Capture the cell that displays the provided text and extract its (x, y) central coordinate. 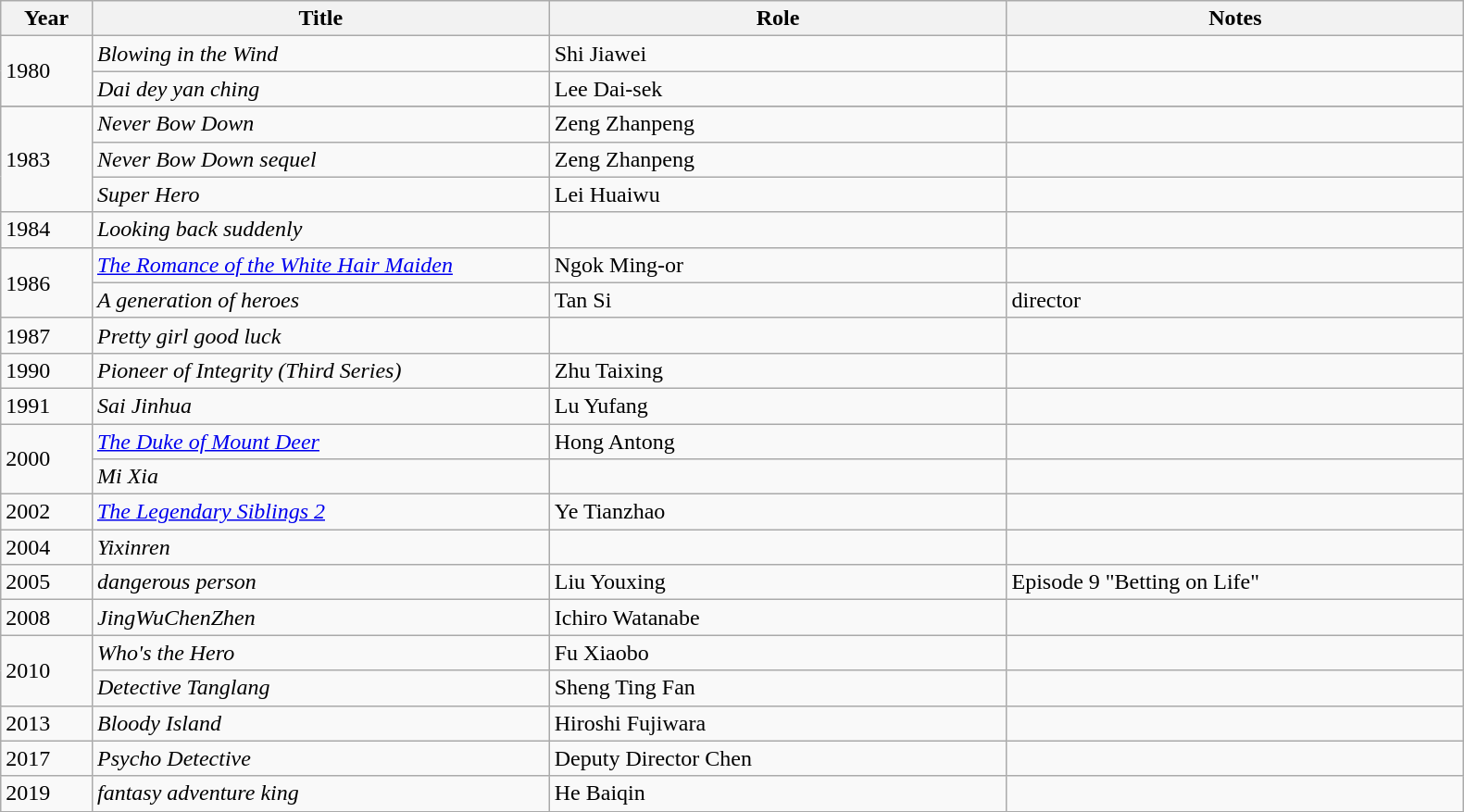
2017 (46, 758)
1983 (46, 159)
Hiroshi Fujiwara (778, 723)
Never Bow Down sequel (320, 159)
Looking back suddenly (320, 230)
Pioneer of Integrity (Third Series) (320, 370)
1984 (46, 230)
2002 (46, 512)
2000 (46, 459)
He Baiqin (778, 793)
Bloody Island (320, 723)
2004 (46, 547)
Deputy Director Chen (778, 758)
Year (46, 19)
Sai Jinhua (320, 406)
2005 (46, 582)
Title (320, 19)
Yixinren (320, 547)
Episode 9 "Betting on Life" (1235, 582)
1991 (46, 406)
Detective Tanglang (320, 688)
Lu Yufang (778, 406)
Who's the Hero (320, 653)
Blowing in the Wind (320, 54)
The Duke of Mount Deer (320, 442)
fantasy adventure king (320, 793)
2010 (46, 670)
The Romance of the White Hair Maiden (320, 265)
Lee Dai-sek (778, 89)
A generation of heroes (320, 300)
Shi Jiawei (778, 54)
2013 (46, 723)
1990 (46, 370)
Psycho Detective (320, 758)
Sheng Ting Fan (778, 688)
Ye Tianzhao (778, 512)
The Legendary Siblings 2 (320, 512)
2008 (46, 618)
Pretty girl good luck (320, 335)
Zhu Taixing (778, 370)
Liu Youxing (778, 582)
1980 (46, 71)
1987 (46, 335)
Notes (1235, 19)
Ngok Ming-or (778, 265)
Tan Si (778, 300)
director (1235, 300)
Ichiro Watanabe (778, 618)
Super Hero (320, 194)
Dai dey yan ching (320, 89)
Fu Xiaobo (778, 653)
dangerous person (320, 582)
JingWuChenZhen (320, 618)
Role (778, 19)
1986 (46, 282)
Never Bow Down (320, 124)
2019 (46, 793)
Hong Antong (778, 442)
Mi Xia (320, 477)
Lei Huaiwu (778, 194)
